Identify which cell holds the provided text, then report its (X, Y) central coordinate. 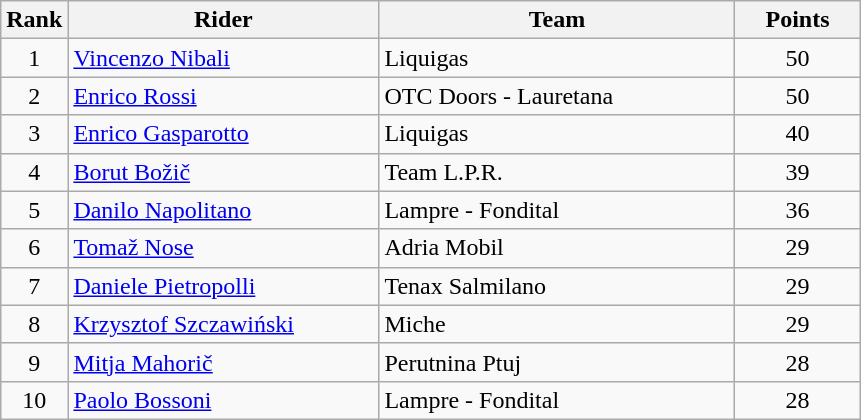
Perutnina Ptuj (557, 362)
6 (34, 248)
OTC Doors - Lauretana (557, 96)
9 (34, 362)
36 (798, 210)
Miche (557, 324)
Tomaž Nose (224, 248)
4 (34, 172)
Mitja Mahorič (224, 362)
2 (34, 96)
39 (798, 172)
Vincenzo Nibali (224, 58)
Rank (34, 20)
10 (34, 400)
Enrico Rossi (224, 96)
3 (34, 134)
Team (557, 20)
Daniele Pietropolli (224, 286)
8 (34, 324)
Enrico Gasparotto (224, 134)
7 (34, 286)
5 (34, 210)
Krzysztof Szczawiński (224, 324)
Adria Mobil (557, 248)
Tenax Salmilano (557, 286)
Borut Božič (224, 172)
1 (34, 58)
Danilo Napolitano (224, 210)
Rider (224, 20)
40 (798, 134)
Paolo Bossoni (224, 400)
Points (798, 20)
Team L.P.R. (557, 172)
